Extract the (x, y) coordinate from the center of the cell holding the provided text.  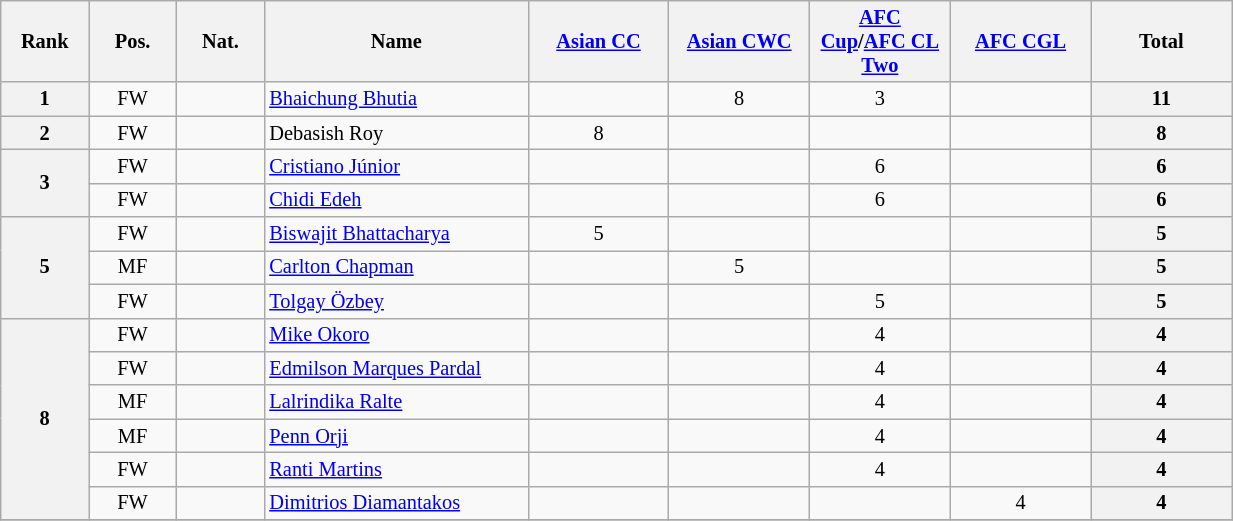
2 (45, 133)
AFC CGL (1020, 41)
Pos. (133, 41)
Bhaichung Bhutia (396, 99)
Penn Orji (396, 436)
Edmilson Marques Pardal (396, 368)
Dimitrios Diamantakos (396, 503)
Rank (45, 41)
Name (396, 41)
Ranti Martins (396, 469)
Total (1162, 41)
Asian CC (598, 41)
Mike Okoro (396, 335)
Chidi Edeh (396, 200)
11 (1162, 99)
Biswajit Bhattacharya (396, 234)
Debasish Roy (396, 133)
Asian CWC (740, 41)
Nat. (221, 41)
1 (45, 99)
Carlton Chapman (396, 267)
Lalrindika Ralte (396, 402)
AFC Cup/AFC CL Two (880, 41)
Cristiano Júnior (396, 166)
Tolgay Özbey (396, 301)
